Detect which cell encompasses the target text, then output its [X, Y] center coordinate. 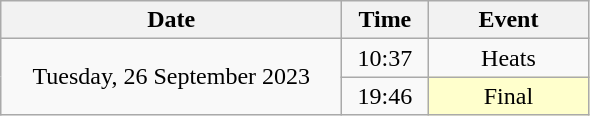
10:37 [385, 58]
Final [508, 96]
Tuesday, 26 September 2023 [172, 77]
Heats [508, 58]
Time [385, 20]
19:46 [385, 96]
Date [172, 20]
Event [508, 20]
